Determine the [x, y] coordinate at the center of the cell enclosing the given text.  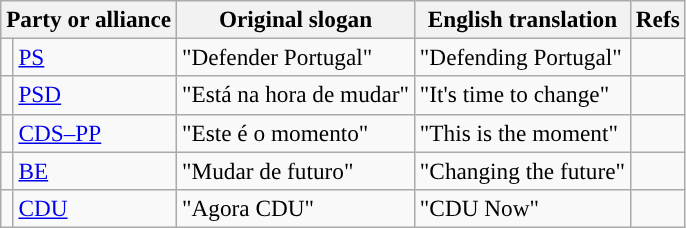
"Defender Portugal" [296, 57]
"It's time to change" [522, 95]
"This is the moment" [522, 133]
CDS–PP [95, 133]
PS [95, 57]
PSD [95, 95]
English translation [522, 19]
"Está na hora de mudar" [296, 95]
CDU [95, 208]
"CDU Now" [522, 208]
Original slogan [296, 19]
"Agora CDU" [296, 208]
"Changing the future" [522, 170]
BE [95, 170]
Refs [658, 19]
Party or alliance [89, 19]
"Este é o momento" [296, 133]
"Mudar de futuro" [296, 170]
"Defending Portugal" [522, 57]
